Return the [X, Y] coordinate for the center point of the cell that contains the specified text.  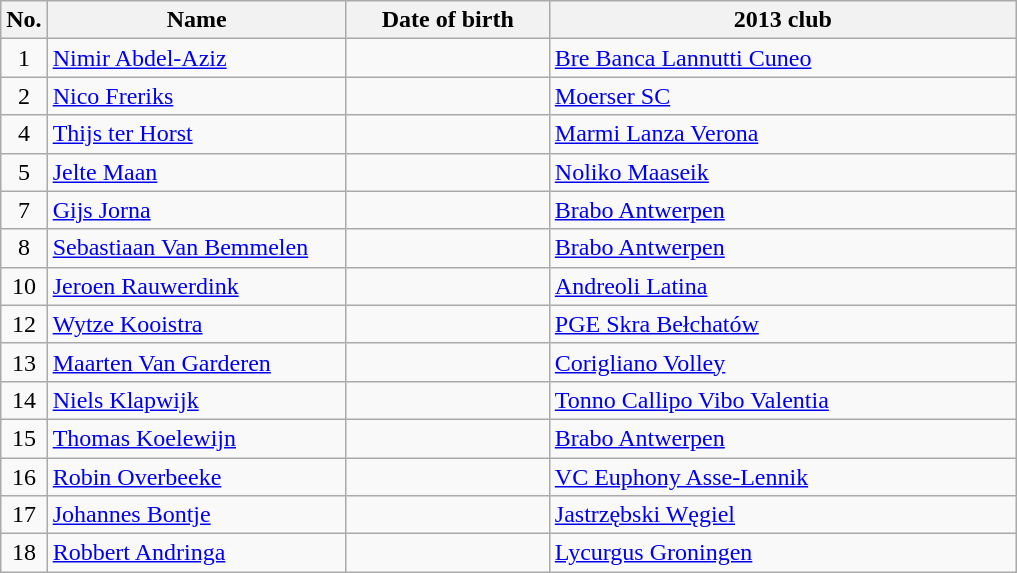
Date of birth [448, 20]
7 [24, 210]
Nico Freriks [196, 96]
8 [24, 248]
PGE Skra Bełchatów [782, 324]
Corigliano Volley [782, 362]
Jastrzębski Węgiel [782, 515]
10 [24, 286]
Lycurgus Groningen [782, 553]
16 [24, 477]
Noliko Maaseik [782, 172]
Moerser SC [782, 96]
14 [24, 400]
Maarten Van Garderen [196, 362]
15 [24, 438]
17 [24, 515]
Thijs ter Horst [196, 134]
Andreoli Latina [782, 286]
12 [24, 324]
Robbert Andringa [196, 553]
VC Euphony Asse-Lennik [782, 477]
2 [24, 96]
5 [24, 172]
Johannes Bontje [196, 515]
Wytze Kooistra [196, 324]
Gijs Jorna [196, 210]
18 [24, 553]
Bre Banca Lannutti Cuneo [782, 58]
Sebastiaan Van Bemmelen [196, 248]
Name [196, 20]
Robin Overbeeke [196, 477]
Nimir Abdel-Aziz [196, 58]
Thomas Koelewijn [196, 438]
Tonno Callipo Vibo Valentia [782, 400]
2013 club [782, 20]
13 [24, 362]
4 [24, 134]
1 [24, 58]
Jeroen Rauwerdink [196, 286]
Jelte Maan [196, 172]
No. [24, 20]
Niels Klapwijk [196, 400]
Marmi Lanza Verona [782, 134]
